Capture the cell that displays the provided text and extract its (X, Y) central coordinate. 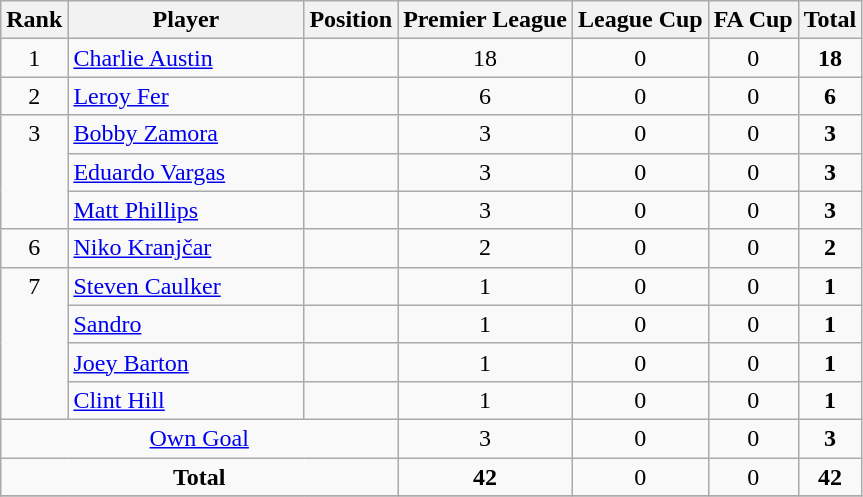
Leroy Fer (186, 96)
Joey Barton (186, 362)
Steven Caulker (186, 286)
FA Cup (753, 20)
Clint Hill (186, 400)
Position (351, 20)
Player (186, 20)
League Cup (640, 20)
Own Goal (200, 438)
Sandro (186, 324)
Eduardo Vargas (186, 172)
Bobby Zamora (186, 134)
Rank (34, 20)
Charlie Austin (186, 58)
7 (34, 343)
Matt Phillips (186, 210)
Niko Kranjčar (186, 248)
Premier League (486, 20)
